Scan for the cell matching the given text and deliver its (X, Y) coordinate at center. 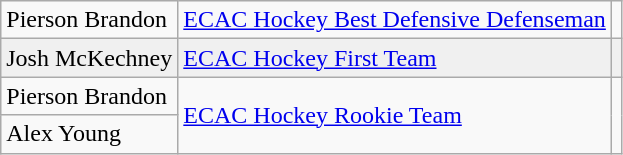
ECAC Hockey Rookie Team (395, 115)
Alex Young (90, 134)
ECAC Hockey Best Defensive Defenseman (395, 20)
ECAC Hockey First Team (395, 58)
Josh McKechney (90, 58)
